For the text-containing cell, return its midpoint in (X, Y) coordinate format. 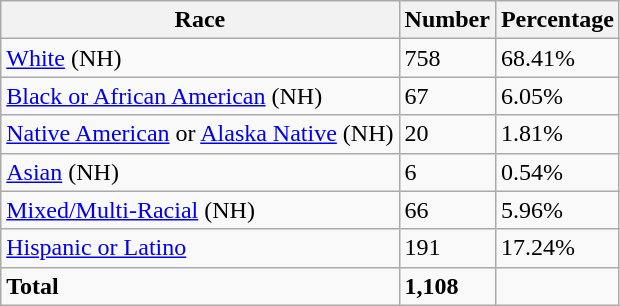
Total (200, 286)
5.96% (557, 210)
Race (200, 20)
Asian (NH) (200, 172)
Black or African American (NH) (200, 96)
6.05% (557, 96)
Number (447, 20)
0.54% (557, 172)
66 (447, 210)
758 (447, 58)
Native American or Alaska Native (NH) (200, 134)
Mixed/Multi-Racial (NH) (200, 210)
1.81% (557, 134)
68.41% (557, 58)
17.24% (557, 248)
20 (447, 134)
White (NH) (200, 58)
Hispanic or Latino (200, 248)
Percentage (557, 20)
67 (447, 96)
191 (447, 248)
6 (447, 172)
1,108 (447, 286)
